Return (X, Y) of the center of cell containing provided text 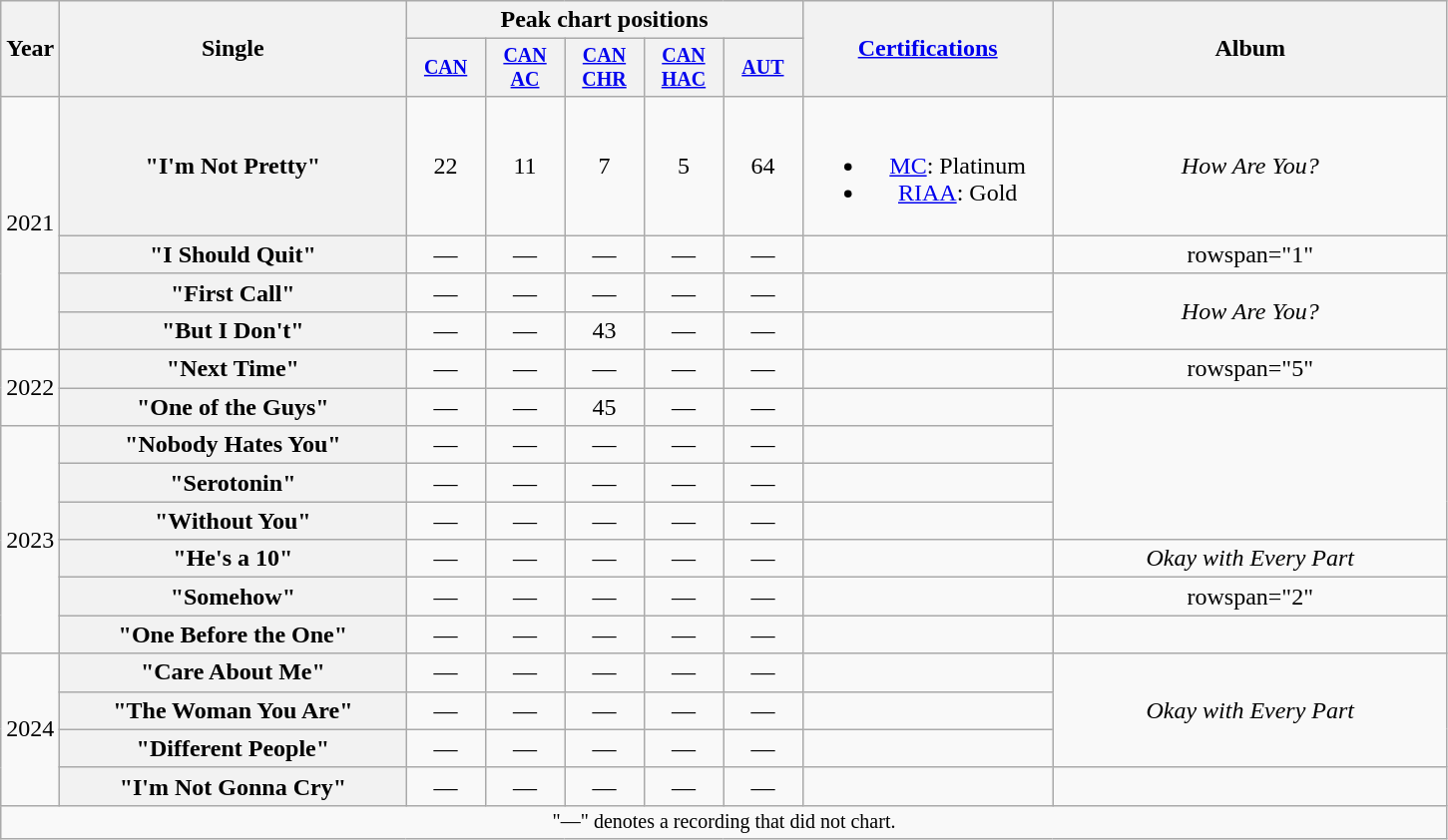
"Without You" (234, 521)
"Different People" (234, 748)
MC: PlatinumRIAA: Gold (928, 166)
"Next Time" (234, 369)
"First Call" (234, 292)
"One Before the One" (234, 634)
2024 (30, 729)
Single (234, 49)
7 (605, 166)
43 (605, 330)
rowspan="2" (1249, 597)
rowspan="1" (1249, 254)
AUT (762, 68)
rowspan="5" (1249, 369)
5 (683, 166)
Peak chart positions (605, 20)
2022 (30, 388)
Album (1249, 49)
2021 (30, 222)
Certifications (928, 49)
"I'm Not Gonna Cry" (234, 786)
11 (525, 166)
22 (445, 166)
64 (762, 166)
CAN CHR (605, 68)
Year (30, 49)
"I'm Not Pretty" (234, 166)
"Nobody Hates You" (234, 445)
"—" denotes a recording that did not chart. (724, 822)
"One of the Guys" (234, 407)
2023 (30, 540)
CAN AC (525, 68)
"But I Don't" (234, 330)
"Serotonin" (234, 483)
"He's a 10" (234, 559)
"I Should Quit" (234, 254)
"Somehow" (234, 597)
CAN (445, 68)
45 (605, 407)
"Care About Me" (234, 672)
CAN HAC (683, 68)
"The Woman You Are" (234, 710)
